Extract the (x, y) coordinate from the center of the cell holding the provided text.  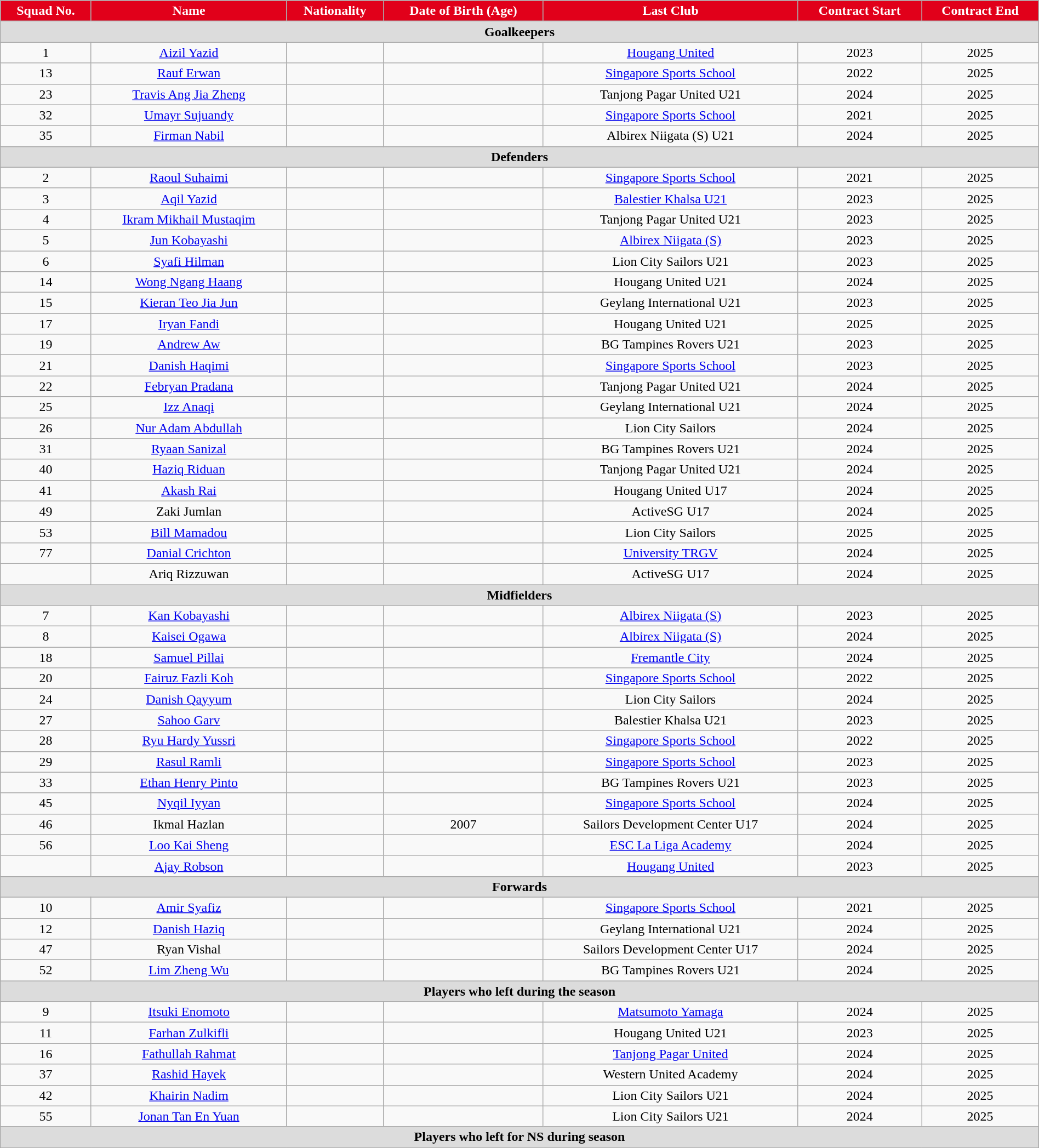
Farhan Zulkifli (189, 1033)
3 (46, 198)
University TRGV (670, 553)
Squad No. (46, 11)
Nationality (335, 11)
Danish Haqimi (189, 365)
Forwards (519, 887)
37 (46, 1075)
35 (46, 136)
Danish Qayyum (189, 699)
21 (46, 365)
Fairuz Fazli Koh (189, 678)
33 (46, 783)
53 (46, 532)
Sahoo Garv (189, 720)
1 (46, 53)
Last Club (670, 11)
24 (46, 699)
Raoul Suhaimi (189, 178)
19 (46, 345)
13 (46, 73)
Kieran Teo Jia Jun (189, 303)
Ethan Henry Pinto (189, 783)
56 (46, 845)
47 (46, 950)
Ikram Mikhail Mustaqim (189, 219)
20 (46, 678)
40 (46, 470)
Itsuki Enomoto (189, 1012)
Players who left during the season (519, 991)
Febryan Pradana (189, 386)
Jun Kobayashi (189, 240)
Hougang United U17 (670, 490)
6 (46, 261)
12 (46, 929)
Fremantle City (670, 658)
Ryan Vishal (189, 950)
Umayr Sujuandy (189, 115)
18 (46, 658)
Name (189, 11)
Ikmal Hazlan (189, 824)
25 (46, 407)
Western United Academy (670, 1075)
7 (46, 616)
Akash Rai (189, 490)
Ajay Robson (189, 866)
27 (46, 720)
Zaki Jumlan (189, 511)
Syafi Hilman (189, 261)
Loo Kai Sheng (189, 845)
Rashid Hayek (189, 1075)
Izz Anaqi (189, 407)
Danial Crichton (189, 553)
Ryu Hardy Yussri (189, 741)
Nyqil Iyyan (189, 803)
77 (46, 553)
26 (46, 428)
41 (46, 490)
28 (46, 741)
2007 (464, 824)
52 (46, 970)
Tanjong Pagar United (670, 1054)
Rauf Erwan (189, 73)
16 (46, 1054)
Kaisei Ogawa (189, 637)
Matsumoto Yamaga (670, 1012)
Kan Kobayashi (189, 616)
9 (46, 1012)
Danish Haziq (189, 929)
Contract Start (860, 11)
4 (46, 219)
14 (46, 282)
10 (46, 907)
Bill Mamadou (189, 532)
Midfielders (519, 595)
Andrew Aw (189, 345)
Goalkeepers (519, 32)
11 (46, 1033)
Fathullah Rahmat (189, 1054)
Haziq Riduan (189, 470)
8 (46, 637)
23 (46, 94)
45 (46, 803)
Wong Ngang Haang (189, 282)
Khairin Nadim (189, 1095)
Firman Nabil (189, 136)
Samuel Pillai (189, 658)
Defenders (519, 157)
17 (46, 324)
Rasul Ramli (189, 762)
Iryan Fandi (189, 324)
Nur Adam Abdullah (189, 428)
ESC La Liga Academy (670, 845)
55 (46, 1116)
Travis Ang Jia Zheng (189, 94)
22 (46, 386)
15 (46, 303)
Ryaan Sanizal (189, 449)
Aizil Yazid (189, 53)
Lim Zheng Wu (189, 970)
Ariq Rizzuwan (189, 574)
46 (46, 824)
Albirex Niigata (S) U21 (670, 136)
Contract End (980, 11)
Date of Birth (Age) (464, 11)
5 (46, 240)
42 (46, 1095)
29 (46, 762)
Aqil Yazid (189, 198)
31 (46, 449)
49 (46, 511)
Jonan Tan En Yuan (189, 1116)
32 (46, 115)
Amir Syafiz (189, 907)
2 (46, 178)
Players who left for NS during season (519, 1137)
